Pinpoint the cell where the given text exists, returning its (x, y) midpoint coordinate. 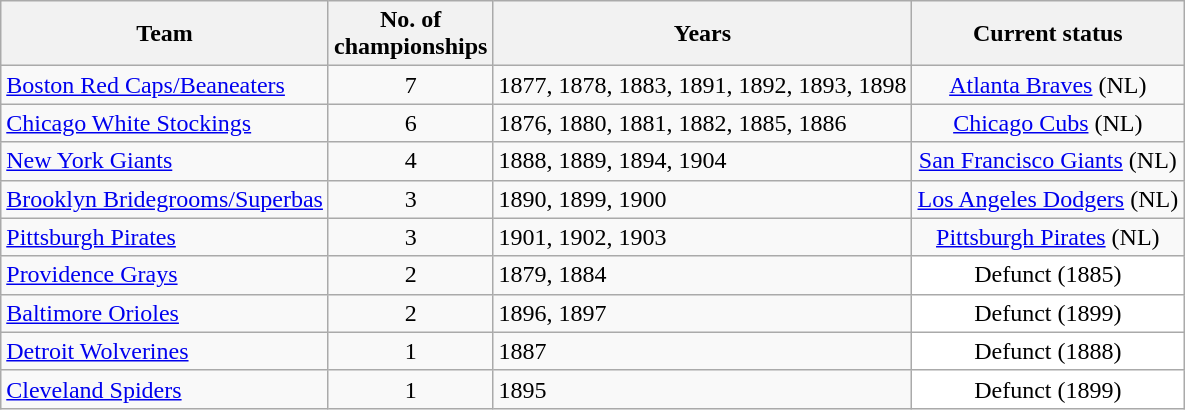
1896, 1897 (702, 313)
1890, 1899, 1900 (702, 199)
Los Angeles Dodgers (NL) (1048, 199)
Cleveland Spiders (165, 389)
San Francisco Giants (NL) (1048, 161)
4 (410, 161)
Defunct (1888) (1048, 351)
1895 (702, 389)
1876, 1880, 1881, 1882, 1885, 1886 (702, 123)
1888, 1889, 1894, 1904 (702, 161)
Pittsburgh Pirates (NL) (1048, 237)
6 (410, 123)
Years (702, 34)
Atlanta Braves (NL) (1048, 85)
Current status (1048, 34)
1877, 1878, 1883, 1891, 1892, 1893, 1898 (702, 85)
Defunct (1885) (1048, 275)
1879, 1884 (702, 275)
Chicago Cubs (NL) (1048, 123)
Providence Grays (165, 275)
Boston Red Caps/Beaneaters (165, 85)
No. of championships (410, 34)
Detroit Wolverines (165, 351)
Chicago White Stockings (165, 123)
Pittsburgh Pirates (165, 237)
Baltimore Orioles (165, 313)
1901, 1902, 1903 (702, 237)
Brooklyn Bridegrooms/Superbas (165, 199)
1887 (702, 351)
New York Giants (165, 161)
Team (165, 34)
7 (410, 85)
